Search for the cell housing the specified text and yield its (x, y) center coordinate. 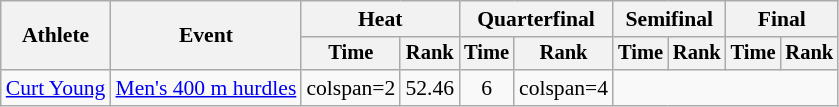
Final (782, 19)
6 (486, 88)
Curt Young (56, 88)
52.46 (430, 88)
Heat (380, 19)
colspan=4 (564, 88)
colspan=2 (350, 88)
Semifinal (669, 19)
Men's 400 m hurdles (206, 88)
Event (206, 36)
Athlete (56, 36)
Quarterfinal (536, 19)
